Extract the (X, Y) coordinate from the center of the cell holding the provided text.  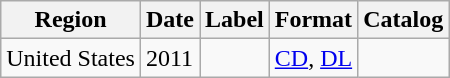
Date (170, 20)
Catalog (404, 20)
Label (235, 20)
2011 (170, 58)
Region (71, 20)
Format (313, 20)
United States (71, 58)
CD, DL (313, 58)
